Scan for the cell matching the given text and deliver its [x, y] coordinate at center. 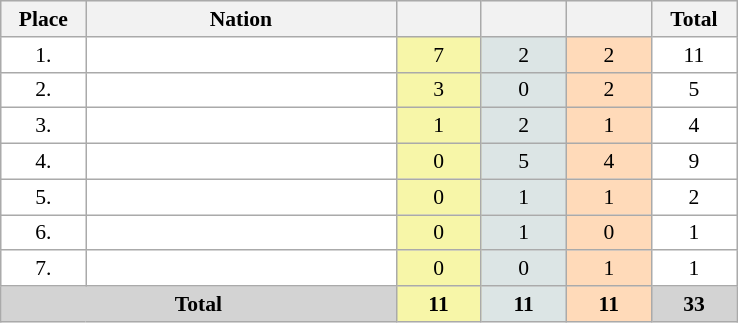
6. [44, 233]
Place [44, 19]
3. [44, 126]
7. [44, 269]
Nation [241, 19]
4. [44, 162]
2. [44, 90]
9 [694, 162]
1. [44, 55]
5. [44, 197]
3 [438, 90]
33 [694, 304]
7 [438, 55]
